Capture the cell that displays the provided text and extract its (X, Y) central coordinate. 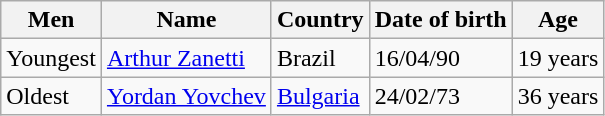
Date of birth (440, 20)
19 years (558, 58)
Yordan Yovchev (186, 96)
Brazil (320, 58)
Men (52, 20)
Age (558, 20)
16/04/90 (440, 58)
Arthur Zanetti (186, 58)
Bulgaria (320, 96)
24/02/73 (440, 96)
Name (186, 20)
Country (320, 20)
Oldest (52, 96)
36 years (558, 96)
Youngest (52, 58)
